Detect which cell encompasses the target text, then output its [x, y] center coordinate. 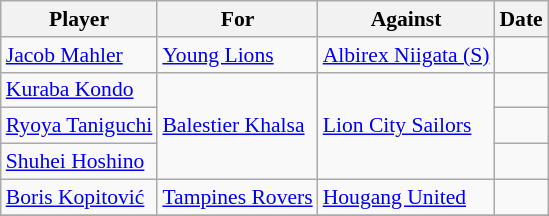
For [237, 19]
Player [80, 19]
Kuraba Kondo [80, 90]
Jacob Mahler [80, 55]
Ryoya Taniguchi [80, 126]
Balestier Khalsa [237, 126]
Date [520, 19]
Hougang United [406, 197]
Lion City Sailors [406, 126]
Boris Kopitović [80, 197]
Against [406, 19]
Tampines Rovers [237, 197]
Albirex Niigata (S) [406, 55]
Young Lions [237, 55]
Shuhei Hoshino [80, 162]
